Pinpoint the cell where the given text exists, returning its [x, y] midpoint coordinate. 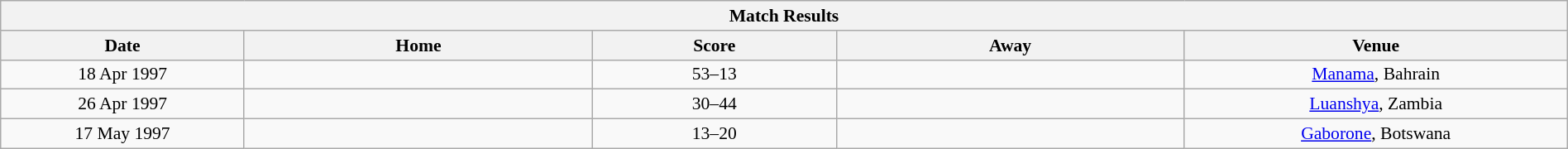
17 May 1997 [122, 134]
26 Apr 1997 [122, 104]
Home [418, 46]
Luanshya, Zambia [1376, 104]
Date [122, 46]
Venue [1376, 46]
Score [715, 46]
Gaborone, Botswana [1376, 134]
18 Apr 1997 [122, 74]
13–20 [715, 134]
53–13 [715, 74]
Manama, Bahrain [1376, 74]
Away [1011, 46]
Match Results [784, 16]
30–44 [715, 104]
